Capture the cell that displays the provided text and extract its (X, Y) central coordinate. 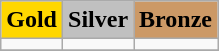
Gold (32, 20)
Bronze (176, 20)
Silver (98, 20)
